Return the [x, y] coordinate for the center point of the cell that contains the specified text.  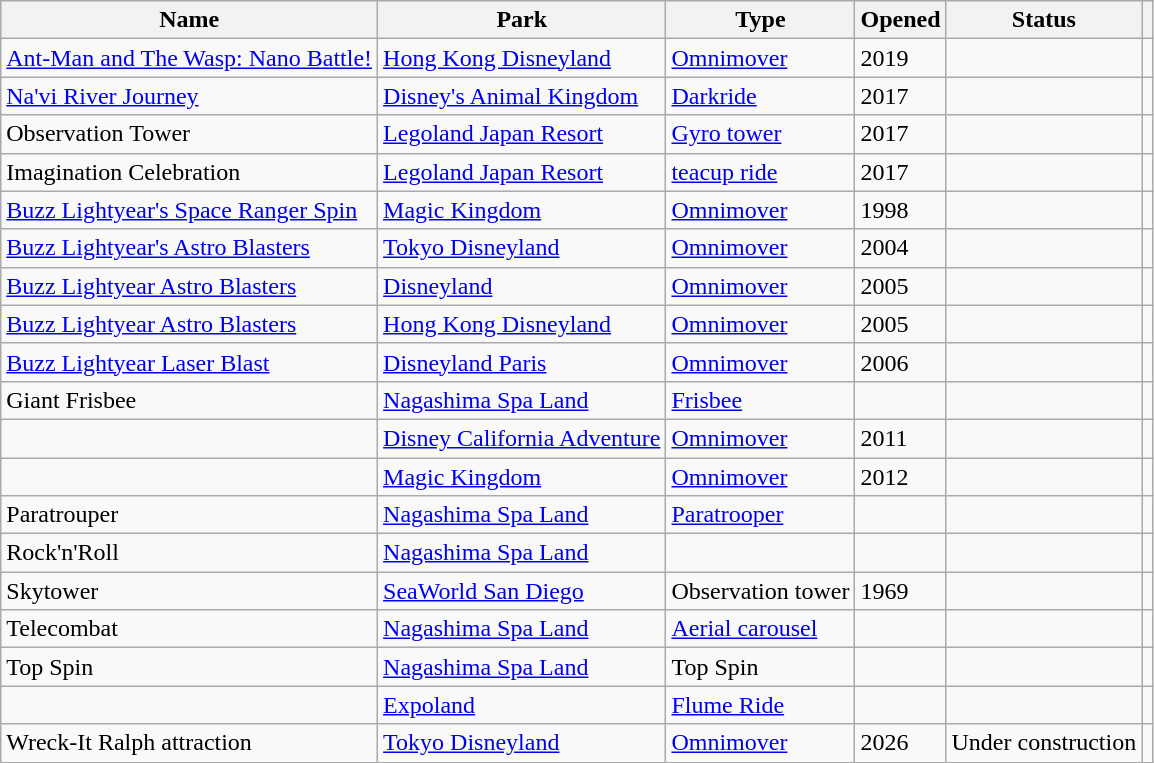
Darkride [760, 96]
Buzz Lightyear's Space Ranger Spin [190, 210]
Disney's Animal Kingdom [522, 96]
Disney California Adventure [522, 438]
Disneyland [522, 286]
Imagination Celebration [190, 172]
Aerial carousel [760, 629]
Gyro tower [760, 134]
2011 [900, 438]
Name [190, 20]
Status [1044, 20]
2026 [900, 743]
Disneyland Paris [522, 362]
Giant Frisbee [190, 400]
Paratrouper [190, 515]
Expoland [522, 705]
Under construction [1044, 743]
1969 [900, 591]
Flume Ride [760, 705]
Buzz Lightyear Laser Blast [190, 362]
2006 [900, 362]
Skytower [190, 591]
Buzz Lightyear's Astro Blasters [190, 248]
2019 [900, 58]
Park [522, 20]
Type [760, 20]
SeaWorld San Diego [522, 591]
1998 [900, 210]
Na'vi River Journey [190, 96]
teacup ride [760, 172]
Observation Tower [190, 134]
2004 [900, 248]
Observation tower [760, 591]
2012 [900, 477]
Opened [900, 20]
Telecombat [190, 629]
Ant-Man and The Wasp: Nano Battle! [190, 58]
Rock'n'Roll [190, 553]
Paratrooper [760, 515]
Frisbee [760, 400]
Wreck-It Ralph attraction [190, 743]
